Scan for the cell matching the given text and deliver its (X, Y) coordinate at center. 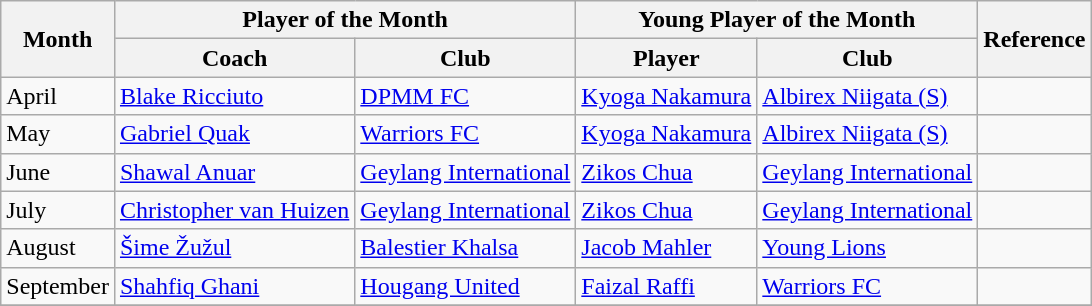
Balestier Khalsa (466, 248)
Shahfiq Ghani (234, 286)
Blake Ricciuto (234, 96)
Faizal Raffi (666, 286)
September (58, 286)
Coach (234, 58)
Reference (1034, 39)
Shawal Anuar (234, 172)
May (58, 134)
July (58, 210)
Christopher van Huizen (234, 210)
DPMM FC (466, 96)
Young Lions (868, 248)
Player of the Month (344, 20)
August (58, 248)
Hougang United (466, 286)
Month (58, 39)
June (58, 172)
Šime Žužul (234, 248)
Jacob Mahler (666, 248)
Gabriel Quak (234, 134)
April (58, 96)
Player (666, 58)
Young Player of the Month (777, 20)
